Detect which cell encompasses the target text, then output its (X, Y) center coordinate. 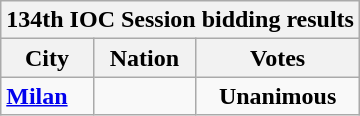
Milan (47, 96)
Votes (278, 58)
134th IOC Session bidding results (180, 20)
Nation (144, 58)
City (47, 58)
Unanimous (278, 96)
